Scan for the cell matching the given text and deliver its [X, Y] coordinate at center. 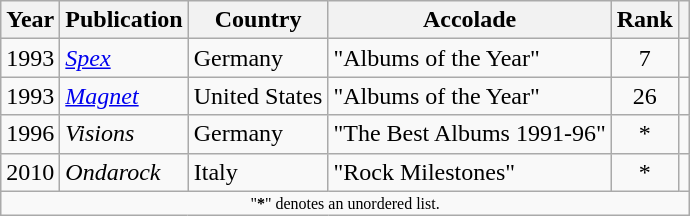
Rank [644, 20]
United States [258, 96]
1996 [30, 134]
2010 [30, 172]
Country [258, 20]
Magnet [124, 96]
Ondarock [124, 172]
Visions [124, 134]
"The Best Albums 1991-96" [470, 134]
"Rock Milestones" [470, 172]
Publication [124, 20]
Accolade [470, 20]
Spex [124, 58]
26 [644, 96]
Italy [258, 172]
Year [30, 20]
7 [644, 58]
"*" denotes an unordered list. [346, 203]
